Search for the cell housing the specified text and yield its [X, Y] center coordinate. 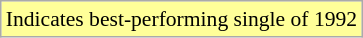
Indicates best-performing single of 1992 [182, 19]
